Locate the cell with the specified text and output its [X, Y] center coordinate. 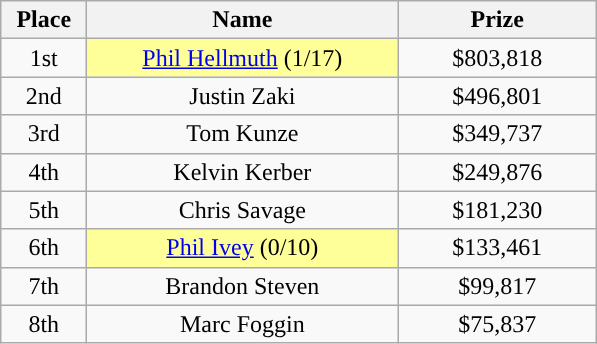
Prize [498, 20]
$249,876 [498, 172]
Phil Hellmuth (1/17) [242, 58]
Justin Zaki [242, 96]
Place [44, 20]
$133,461 [498, 248]
4th [44, 172]
1st [44, 58]
$803,818 [498, 58]
$181,230 [498, 210]
Tom Kunze [242, 134]
$99,817 [498, 286]
Phil Ivey (0/10) [242, 248]
$496,801 [498, 96]
5th [44, 210]
Brandon Steven [242, 286]
Kelvin Kerber [242, 172]
7th [44, 286]
Name [242, 20]
$75,837 [498, 324]
Chris Savage [242, 210]
8th [44, 324]
$349,737 [498, 134]
3rd [44, 134]
2nd [44, 96]
Marc Foggin [242, 324]
6th [44, 248]
